Detect which cell encompasses the target text, then output its [x, y] center coordinate. 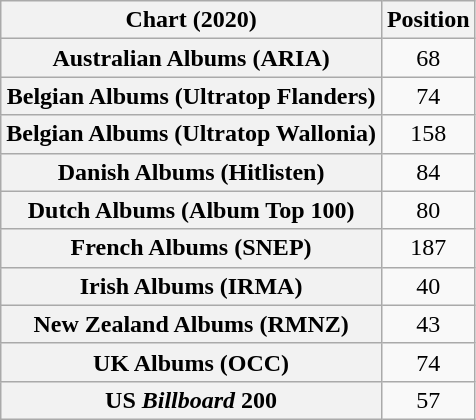
84 [428, 172]
Chart (2020) [192, 20]
Belgian Albums (Ultratop Flanders) [192, 96]
Position [428, 20]
New Zealand Albums (RMNZ) [192, 324]
Australian Albums (ARIA) [192, 58]
40 [428, 286]
French Albums (SNEP) [192, 248]
158 [428, 134]
43 [428, 324]
80 [428, 210]
Danish Albums (Hitlisten) [192, 172]
187 [428, 248]
Dutch Albums (Album Top 100) [192, 210]
Irish Albums (IRMA) [192, 286]
US Billboard 200 [192, 400]
57 [428, 400]
UK Albums (OCC) [192, 362]
68 [428, 58]
Belgian Albums (Ultratop Wallonia) [192, 134]
